Find where the given text appears and provide that cell's center as (X, Y) coordinate. 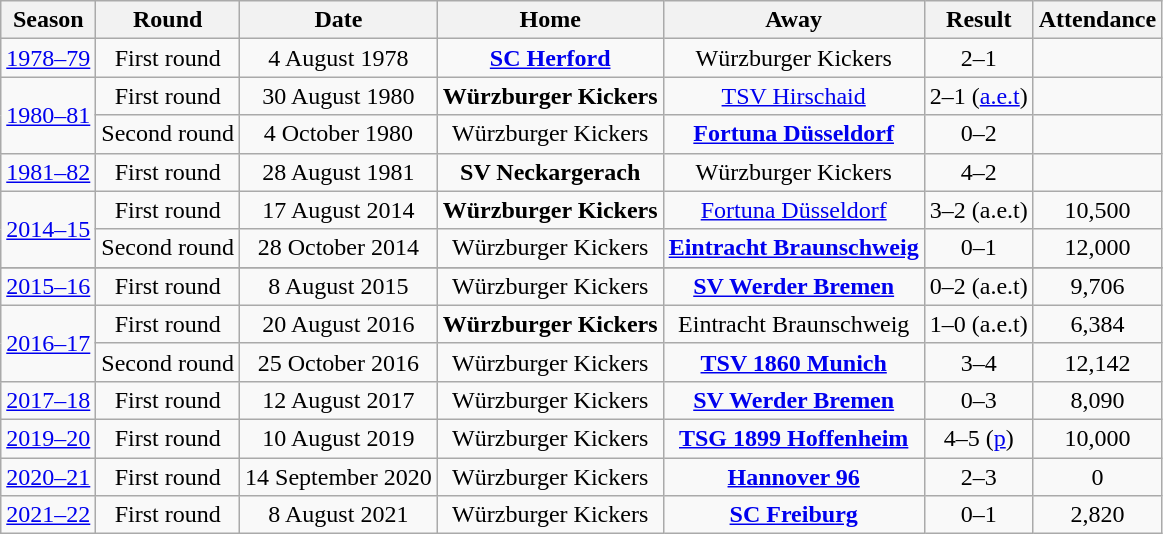
Hannover 96 (794, 477)
Attendance (1097, 20)
1–0 (a.e.t) (978, 324)
6,384 (1097, 324)
12,000 (1097, 248)
Season (48, 20)
30 August 1980 (339, 96)
9,706 (1097, 286)
17 August 2014 (339, 210)
TSV Hirschaid (794, 96)
20 August 2016 (339, 324)
SC Freiburg (794, 515)
TSG 1899 Hoffenheim (794, 438)
Date (339, 20)
0–3 (978, 400)
SV Neckargerach (550, 172)
12 August 2017 (339, 400)
2019–20 (48, 438)
0 (1097, 477)
12,142 (1097, 362)
1981–82 (48, 172)
Away (794, 20)
3–4 (978, 362)
2–3 (978, 477)
10,000 (1097, 438)
25 October 2016 (339, 362)
2014–15 (48, 229)
Result (978, 20)
4 October 1980 (339, 134)
2015–16 (48, 286)
10,500 (1097, 210)
2016–17 (48, 343)
TSV 1860 Munich (794, 362)
Round (168, 20)
8 August 2015 (339, 286)
2–1 (978, 58)
2017–18 (48, 400)
4–5 (p) (978, 438)
8,090 (1097, 400)
4–2 (978, 172)
2–1 (a.e.t) (978, 96)
28 August 1981 (339, 172)
1978–79 (48, 58)
2020–21 (48, 477)
Home (550, 20)
28 October 2014 (339, 248)
SC Herford (550, 58)
4 August 1978 (339, 58)
2,820 (1097, 515)
0–2 (a.e.t) (978, 286)
8 August 2021 (339, 515)
1980–81 (48, 115)
3–2 (a.e.t) (978, 210)
14 September 2020 (339, 477)
10 August 2019 (339, 438)
0–2 (978, 134)
2021–22 (48, 515)
